From the cell containing the given text, extract its center point as [x, y] coordinate. 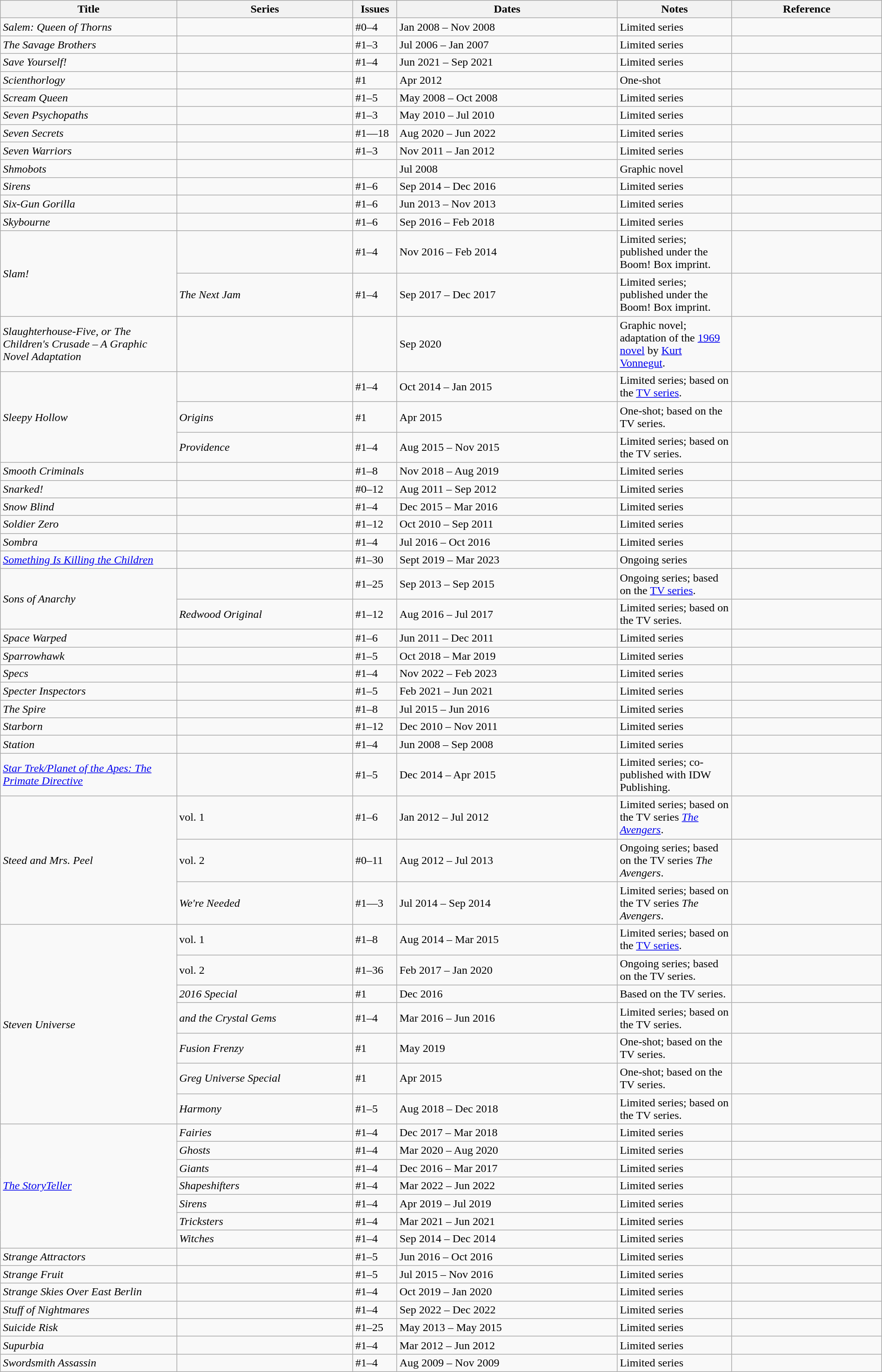
Witches [265, 1239]
Dec 2014 – Apr 2015 [507, 775]
Mar 2021 – Jun 2021 [507, 1221]
Jan 2008 – Nov 2008 [507, 27]
Mar 2016 – Jun 2016 [507, 1018]
Giants [265, 1168]
Slaughterhouse-Five, or The Children's Crusade – A Graphic Novel Adaptation [88, 344]
Dec 2016 [507, 994]
#0–4 [375, 27]
May 2013 – May 2015 [507, 1327]
Oct 2018 – Mar 2019 [507, 656]
Oct 2014 – Jan 2015 [507, 387]
Nov 2022 – Feb 2023 [507, 674]
Aug 2015 – Nov 2015 [507, 448]
Title [88, 9]
Seven Warriors [88, 151]
Scienthorlogy [88, 80]
Sleepy Hollow [88, 417]
Swordsmith Assassin [88, 1363]
Aug 2016 – Jul 2017 [507, 614]
Jul 2015 – Jun 2016 [507, 709]
Redwood Original [265, 614]
Six-Gun Gorilla [88, 204]
Aug 2018 – Dec 2018 [507, 1108]
Sep 2020 [507, 344]
Dec 2017 – Mar 2018 [507, 1133]
Limited series; co-published with IDW Publishing. [675, 775]
Jun 2021 – Sep 2021 [507, 62]
Sep 2013 – Sep 2015 [507, 583]
Greg Universe Special [265, 1078]
and the Crystal Gems [265, 1018]
Reference [807, 9]
Feb 2021 – Jun 2021 [507, 691]
Jul 2008 [507, 168]
Aug 2020 – Jun 2022 [507, 133]
Strange Fruit [88, 1274]
Harmony [265, 1108]
We're Needed [265, 903]
Dec 2016 – Mar 2017 [507, 1168]
Dec 2015 – Mar 2016 [507, 507]
Seven Secrets [88, 133]
Notes [675, 9]
Providence [265, 448]
#1—3 [375, 903]
Jun 2011 – Dec 2011 [507, 638]
Aug 2014 – Mar 2015 [507, 940]
Sep 2014 – Dec 2014 [507, 1239]
Nov 2016 – Feb 2014 [507, 252]
Stuff of Nightmares [88, 1310]
Ghosts [265, 1151]
Sep 2014 – Dec 2016 [507, 186]
Space Warped [88, 638]
Based on the TV series. [675, 994]
Starborn [88, 727]
Sep 2022 – Dec 2022 [507, 1310]
2016 Special [265, 994]
Specs [88, 674]
Snow Blind [88, 507]
The Savage Brothers [88, 45]
Supurbia [88, 1345]
#0–11 [375, 860]
Strange Skies Over East Berlin [88, 1292]
Smooth Criminals [88, 471]
Issues [375, 9]
Something Is Killing the Children [88, 560]
Aug 2009 – Nov 2009 [507, 1363]
Aug 2012 – Jul 2013 [507, 860]
Mar 2020 – Aug 2020 [507, 1151]
Apr 2012 [507, 80]
Shmobots [88, 168]
Seven Psychopaths [88, 115]
Series [265, 9]
The Spire [88, 709]
Snarked! [88, 489]
Nov 2011 – Jan 2012 [507, 151]
Strange Attractors [88, 1257]
Skybourne [88, 222]
Specter Inspectors [88, 691]
The StoryTeller [88, 1186]
Shapeshifters [265, 1186]
Sparrowhawk [88, 656]
#1–36 [375, 970]
The Next Jam [265, 295]
Jun 2013 – Nov 2013 [507, 204]
Feb 2017 – Jan 2020 [507, 970]
#0–12 [375, 489]
Aug 2011 – Sep 2012 [507, 489]
Ongoing series [675, 560]
Jun 2008 – Sep 2008 [507, 744]
Sept 2019 – Mar 2023 [507, 560]
Jul 2016 – Oct 2016 [507, 542]
Station [88, 744]
#1—18 [375, 133]
Graphic novel [675, 168]
Sep 2017 – Dec 2017 [507, 295]
Origins [265, 417]
Jul 2006 – Jan 2007 [507, 45]
Graphic novel; adaptation of the 1969 novel by Kurt Vonnegut. [675, 344]
May 2010 – Jul 2010 [507, 115]
Jul 2014 – Sep 2014 [507, 903]
Mar 2012 – Jun 2012 [507, 1345]
Suicide Risk [88, 1327]
May 2008 – Oct 2008 [507, 98]
Sombra [88, 542]
Dates [507, 9]
Tricksters [265, 1221]
Oct 2010 – Sep 2011 [507, 524]
Star Trek/Planet of the Apes: The Primate Directive [88, 775]
Steed and Mrs. Peel [88, 860]
Scream Queen [88, 98]
Ongoing series; based on the TV series The Avengers. [675, 860]
Sep 2016 – Feb 2018 [507, 222]
Dec 2010 – Nov 2011 [507, 727]
Salem: Queen of Thorns [88, 27]
Soldier Zero [88, 524]
Nov 2018 – Aug 2019 [507, 471]
One-shot [675, 80]
Fusion Frenzy [265, 1048]
#1–30 [375, 560]
Steven Universe [88, 1024]
Jan 2012 – Jul 2012 [507, 817]
Jun 2016 – Oct 2016 [507, 1257]
Mar 2022 – Jun 2022 [507, 1186]
Oct 2019 – Jan 2020 [507, 1292]
Apr 2019 – Jul 2019 [507, 1204]
Slam! [88, 274]
Jul 2015 – Nov 2016 [507, 1274]
May 2019 [507, 1048]
Sons of Anarchy [88, 599]
Save Yourself! [88, 62]
Fairies [265, 1133]
